Find where the given text appears and provide that cell's center as (x, y) coordinate. 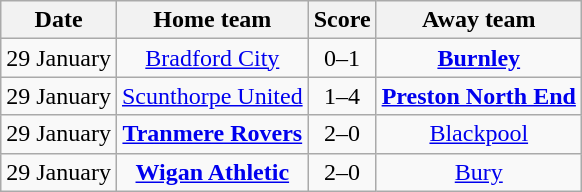
Wigan Athletic (212, 172)
Away team (478, 20)
0–1 (342, 58)
Bradford City (212, 58)
Preston North End (478, 96)
Blackpool (478, 134)
Home team (212, 20)
Date (59, 20)
Scunthorpe United (212, 96)
Tranmere Rovers (212, 134)
Score (342, 20)
Bury (478, 172)
Burnley (478, 58)
1–4 (342, 96)
